For the text-containing cell, return its midpoint in (X, Y) coordinate format. 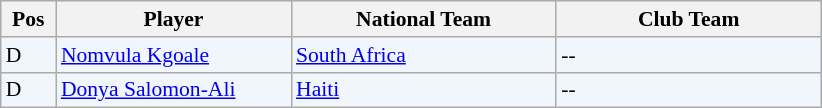
Haiti (424, 90)
South Africa (424, 55)
Nomvula Kgoale (174, 55)
Pos (28, 19)
Club Team (688, 19)
Player (174, 19)
Donya Salomon-Ali (174, 90)
National Team (424, 19)
